For the text-containing cell, return its midpoint in (x, y) coordinate format. 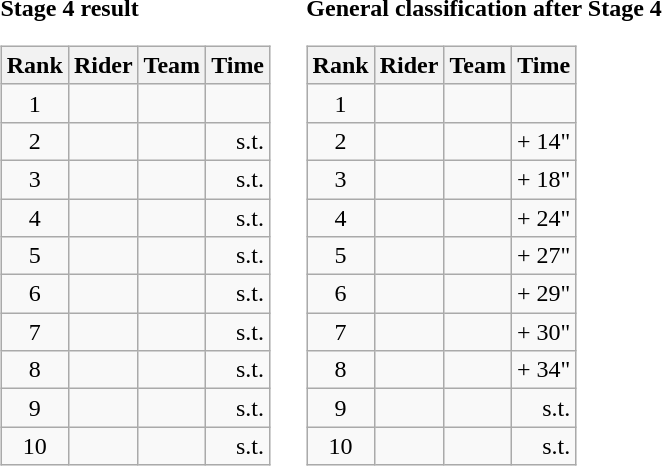
+ 18" (543, 179)
+ 24" (543, 217)
+ 30" (543, 332)
+ 29" (543, 294)
+ 14" (543, 141)
+ 27" (543, 256)
+ 34" (543, 370)
